Search for the cell housing the specified text and yield its (X, Y) center coordinate. 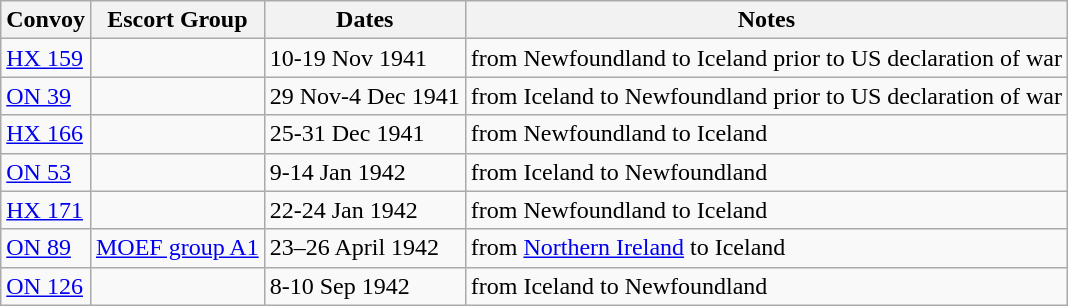
Notes (766, 20)
23–26 April 1942 (364, 248)
from Iceland to Newfoundland prior to US declaration of war (766, 96)
22-24 Jan 1942 (364, 210)
HX 166 (46, 134)
8-10 Sep 1942 (364, 286)
9-14 Jan 1942 (364, 172)
ON 53 (46, 172)
MOEF group A1 (177, 248)
HX 171 (46, 210)
from Newfoundland to Iceland prior to US declaration of war (766, 58)
Convoy (46, 20)
from Northern Ireland to Iceland (766, 248)
Escort Group (177, 20)
29 Nov-4 Dec 1941 (364, 96)
HX 159 (46, 58)
ON 39 (46, 96)
25-31 Dec 1941 (364, 134)
10-19 Nov 1941 (364, 58)
Dates (364, 20)
ON 126 (46, 286)
ON 89 (46, 248)
